Find where the given text appears and provide that cell's center as [X, Y] coordinate. 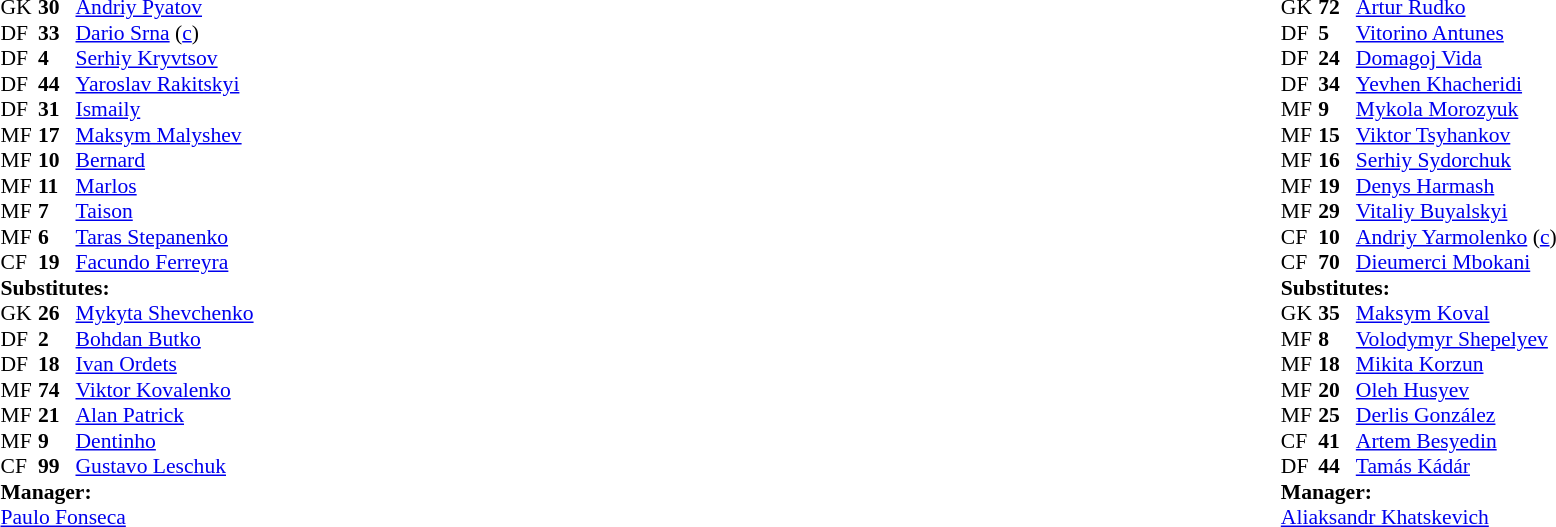
20 [1337, 390]
Taison [165, 211]
17 [57, 135]
7 [57, 211]
8 [1337, 339]
Ivan Ordets [165, 365]
Ismaily [165, 109]
Bohdan Butko [165, 339]
74 [57, 390]
Yaroslav Rakitskyi [165, 84]
16 [1337, 161]
Alan Patrick [165, 415]
Gustavo Leschuk [165, 467]
41 [1337, 441]
Bernard [165, 161]
15 [1337, 135]
Manager: [126, 492]
Marlos [165, 186]
Serhiy Kryvtsov [165, 59]
11 [57, 186]
5 [1337, 33]
26 [57, 313]
21 [57, 415]
Facundo Ferreyra [165, 263]
Dentinho [165, 441]
Substitutes: [126, 288]
Viktor Kovalenko [165, 390]
33 [57, 33]
2 [57, 339]
24 [1337, 59]
Dario Srna (c) [165, 33]
99 [57, 467]
Maksym Malyshev [165, 135]
35 [1337, 313]
29 [1337, 211]
4 [57, 59]
Taras Stepanenko [165, 237]
Mykyta Shevchenko [165, 313]
6 [57, 237]
31 [57, 109]
34 [1337, 84]
25 [1337, 415]
70 [1337, 263]
